Scan for the cell matching the given text and deliver its [X, Y] coordinate at center. 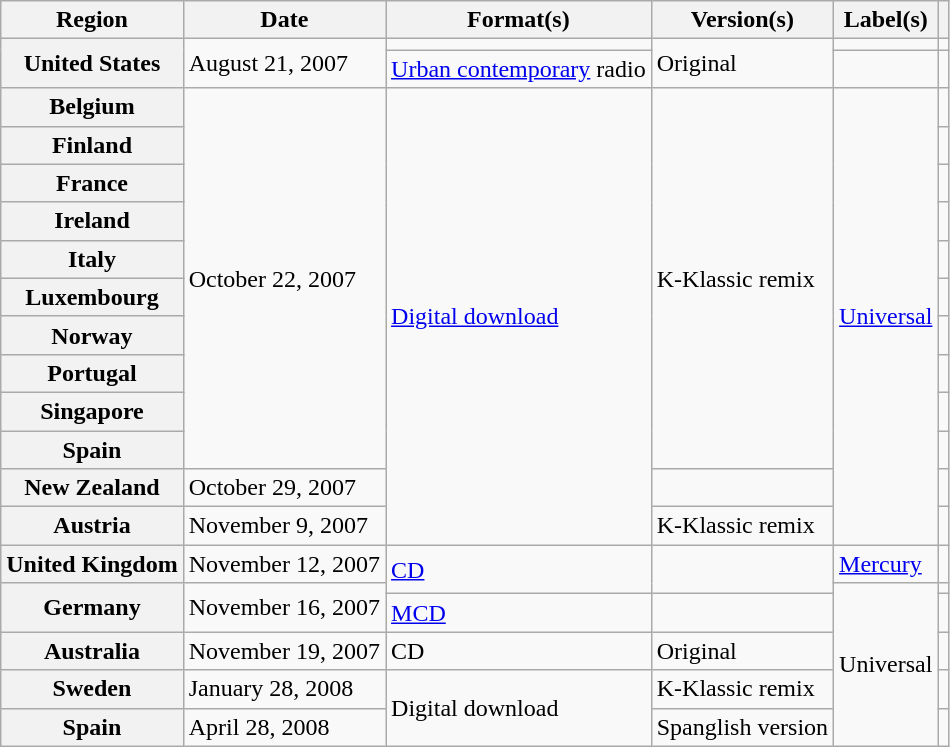
November 19, 2007 [284, 651]
Germany [92, 608]
Region [92, 20]
Label(s) [886, 20]
Belgium [92, 107]
October 29, 2007 [284, 488]
Luxembourg [92, 297]
August 21, 2007 [284, 64]
October 22, 2007 [284, 278]
Version(s) [742, 20]
Singapore [92, 411]
Portugal [92, 373]
Italy [92, 259]
November 12, 2007 [284, 564]
November 9, 2007 [284, 526]
Finland [92, 145]
Spanglish version [742, 727]
MCD [519, 613]
November 16, 2007 [284, 608]
April 28, 2008 [284, 727]
New Zealand [92, 488]
Date [284, 20]
Austria [92, 526]
Ireland [92, 221]
France [92, 183]
Mercury [886, 564]
Urban contemporary radio [519, 69]
January 28, 2008 [284, 689]
United States [92, 64]
Format(s) [519, 20]
United Kingdom [92, 564]
Norway [92, 335]
Australia [92, 651]
Sweden [92, 689]
